Extract the [x, y] coordinate from the center of the cell holding the provided text.  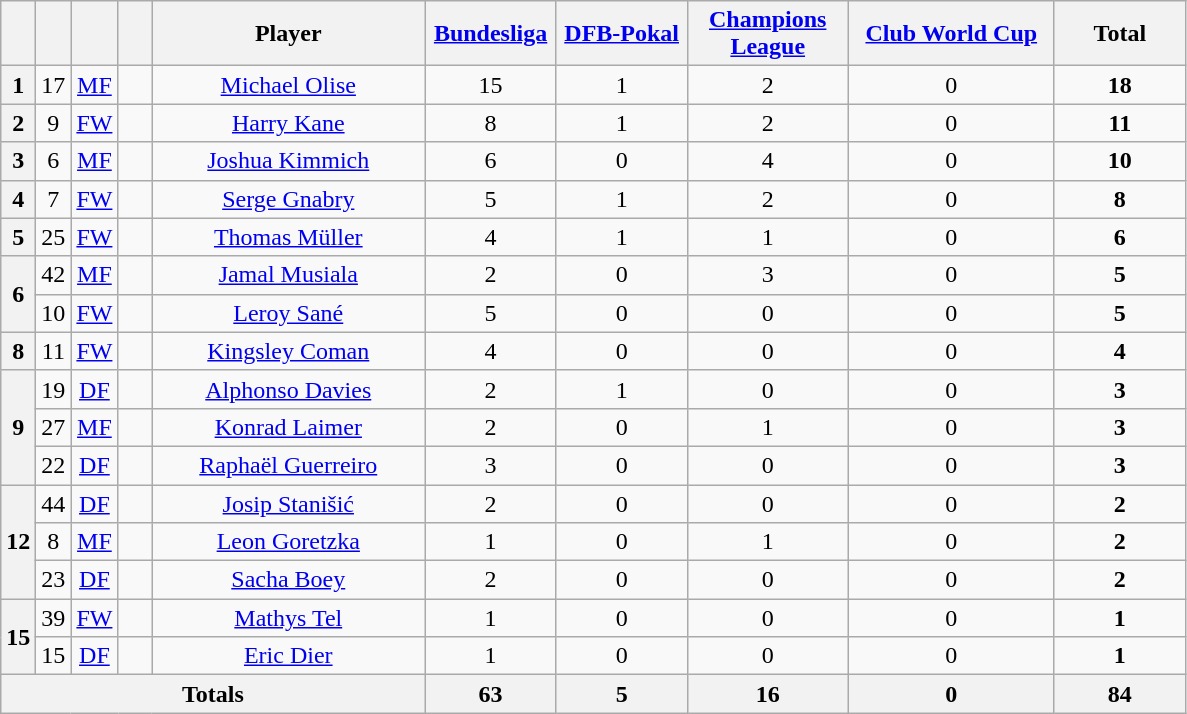
19 [54, 389]
Total [1120, 34]
Harry Kane [289, 123]
Eric Dier [289, 656]
DFB-Pokal [622, 34]
Raphaël Guerreiro [289, 465]
84 [1120, 694]
25 [54, 237]
Bundesliga [490, 34]
22 [54, 465]
27 [54, 427]
17 [54, 85]
Club World Cup [951, 34]
Leroy Sané [289, 313]
18 [1120, 85]
12 [18, 541]
44 [54, 503]
23 [54, 580]
Joshua Kimmich [289, 161]
63 [490, 694]
39 [54, 618]
Michael Olise [289, 85]
Konrad Laimer [289, 427]
7 [54, 199]
Champions League [768, 34]
Thomas Müller [289, 237]
Sacha Boey [289, 580]
Leon Goretzka [289, 542]
Jamal Musiala [289, 275]
42 [54, 275]
Player [289, 34]
Josip Stanišić [289, 503]
Mathys Tel [289, 618]
Totals [213, 694]
Alphonso Davies [289, 389]
16 [768, 694]
Kingsley Coman [289, 351]
Serge Gnabry [289, 199]
